Output the (X, Y) coordinate of the center of the cell containing the given text.  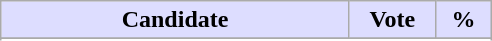
Candidate (176, 20)
Vote (392, 20)
% (463, 20)
